Output the [x, y] coordinate of the center of the cell containing the given text.  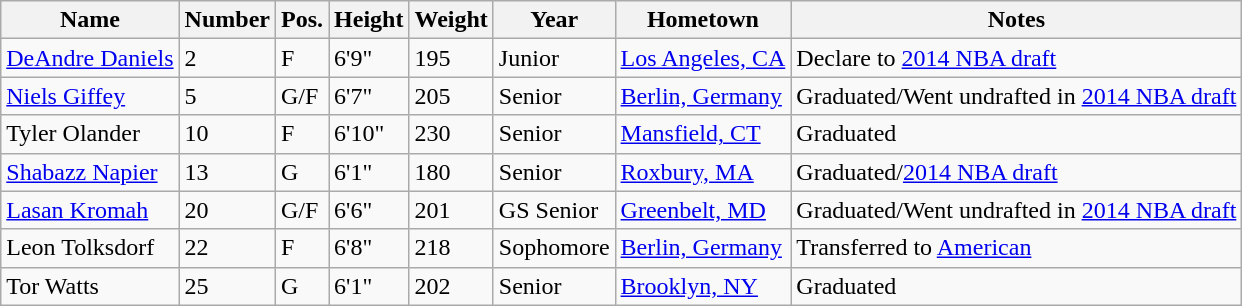
22 [227, 248]
Name [90, 20]
Transferred to American [1016, 248]
10 [227, 134]
Number [227, 20]
6'8" [369, 248]
Leon Tolksdorf [90, 248]
230 [451, 134]
2 [227, 58]
202 [451, 286]
6'9" [369, 58]
Greenbelt, MD [703, 210]
Sophomore [554, 248]
6'7" [369, 96]
Weight [451, 20]
5 [227, 96]
Mansfield, CT [703, 134]
Height [369, 20]
Pos. [302, 20]
13 [227, 172]
Hometown [703, 20]
20 [227, 210]
Tyler Olander [90, 134]
201 [451, 210]
205 [451, 96]
Shabazz Napier [90, 172]
Brooklyn, NY [703, 286]
Graduated/2014 NBA draft [1016, 172]
Notes [1016, 20]
DeAndre Daniels [90, 58]
Niels Giffey [90, 96]
25 [227, 286]
6'10" [369, 134]
Lasan Kromah [90, 210]
Los Angeles, CA [703, 58]
Year [554, 20]
195 [451, 58]
Declare to 2014 NBA draft [1016, 58]
6'6" [369, 210]
180 [451, 172]
Tor Watts [90, 286]
Junior [554, 58]
Roxbury, MA [703, 172]
GS Senior [554, 210]
218 [451, 248]
